From the cell containing the given text, extract its center point as [x, y] coordinate. 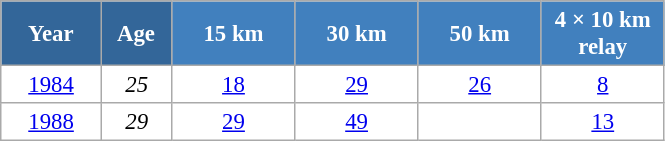
18 [234, 85]
49 [356, 122]
Year [52, 34]
15 km [234, 34]
50 km [480, 34]
Age [136, 34]
25 [136, 85]
1988 [52, 122]
4 × 10 km relay [602, 34]
8 [602, 85]
30 km [356, 34]
26 [480, 85]
13 [602, 122]
1984 [52, 85]
